Detect which cell encompasses the target text, then output its [x, y] center coordinate. 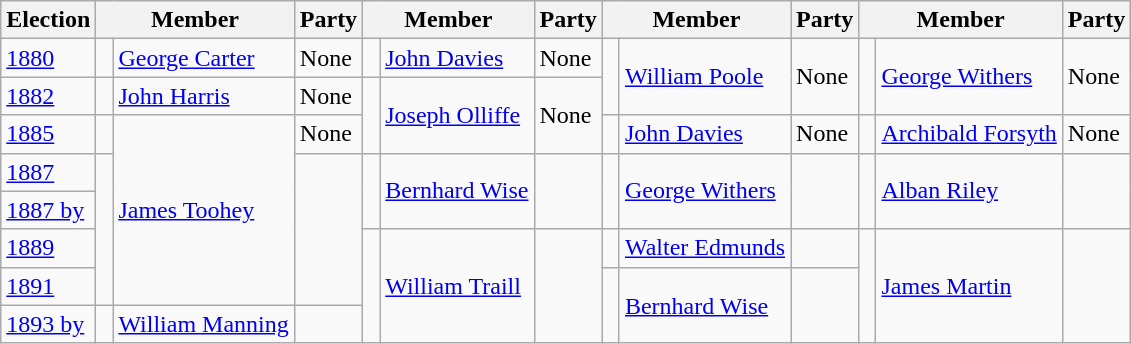
1889 [48, 248]
1882 [48, 96]
1887 by [48, 210]
James Toohey [204, 210]
Alban Riley [969, 191]
George Carter [204, 58]
William Manning [204, 324]
1885 [48, 134]
William Traill [457, 286]
1887 [48, 172]
Archibald Forsyth [969, 134]
1893 by [48, 324]
Joseph Olliffe [457, 115]
1891 [48, 286]
Election [48, 20]
James Martin [969, 286]
Walter Edmunds [704, 248]
William Poole [704, 77]
John Harris [204, 96]
1880 [48, 58]
